Pinpoint the cell where the given text exists, returning its [x, y] midpoint coordinate. 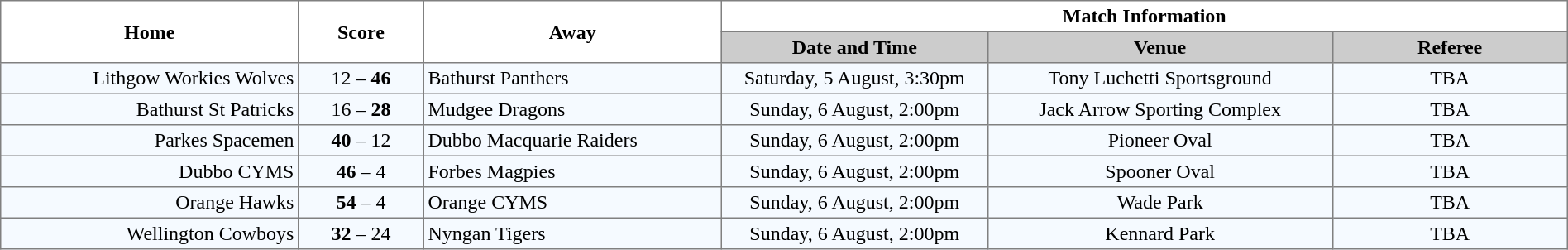
46 – 4 [361, 171]
Orange CYMS [572, 203]
40 – 12 [361, 141]
Score [361, 31]
16 – 28 [361, 109]
Bathurst St Patricks [150, 109]
Home [150, 31]
Pioneer Oval [1159, 141]
Saturday, 5 August, 3:30pm [854, 79]
Tony Luchetti Sportsground [1159, 79]
Dubbo Macquarie Raiders [572, 141]
Forbes Magpies [572, 171]
Dubbo CYMS [150, 171]
54 – 4 [361, 203]
Bathurst Panthers [572, 79]
Orange Hawks [150, 203]
Match Information [1145, 17]
Away [572, 31]
32 – 24 [361, 233]
Spooner Oval [1159, 171]
Wellington Cowboys [150, 233]
Mudgee Dragons [572, 109]
12 – 46 [361, 79]
Wade Park [1159, 203]
Date and Time [854, 47]
Kennard Park [1159, 233]
Nyngan Tigers [572, 233]
Venue [1159, 47]
Jack Arrow Sporting Complex [1159, 109]
Parkes Spacemen [150, 141]
Referee [1450, 47]
Lithgow Workies Wolves [150, 79]
